Search for the cell housing the specified text and yield its (x, y) center coordinate. 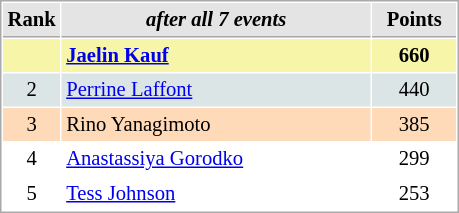
3 (32, 124)
2 (32, 90)
Anastassiya Gorodko (216, 158)
5 (32, 194)
Jaelin Kauf (216, 56)
299 (414, 158)
385 (414, 124)
Tess Johnson (216, 194)
4 (32, 158)
Rino Yanagimoto (216, 124)
253 (414, 194)
440 (414, 90)
Points (414, 20)
Perrine Laffont (216, 90)
Rank (32, 20)
after all 7 events (216, 20)
660 (414, 56)
